Identify which cell holds the provided text, then report its (x, y) central coordinate. 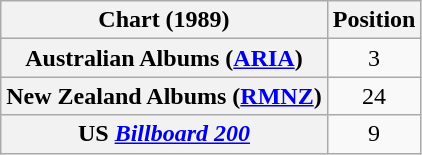
US Billboard 200 (164, 134)
Position (374, 20)
3 (374, 58)
New Zealand Albums (RMNZ) (164, 96)
9 (374, 134)
Chart (1989) (164, 20)
24 (374, 96)
Australian Albums (ARIA) (164, 58)
